Return [X, Y] of the center of cell containing provided text 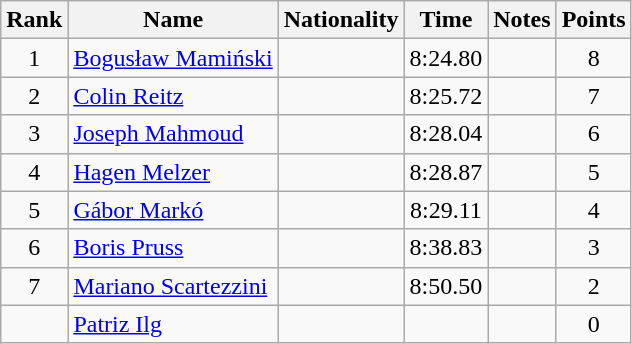
Points [594, 20]
Rank [34, 20]
8:38.83 [446, 248]
8:28.04 [446, 134]
Mariano Scartezzini [173, 286]
Colin Reitz [173, 96]
Boris Pruss [173, 248]
Bogusław Mamiński [173, 58]
Joseph Mahmoud [173, 134]
8:50.50 [446, 286]
Nationality [341, 20]
Hagen Melzer [173, 172]
Gábor Markó [173, 210]
8:29.11 [446, 210]
1 [34, 58]
8:28.87 [446, 172]
8 [594, 58]
Patriz Ilg [173, 324]
Time [446, 20]
Notes [522, 20]
0 [594, 324]
Name [173, 20]
8:24.80 [446, 58]
8:25.72 [446, 96]
